Output the [x, y] coordinate of the center of the cell containing the given text.  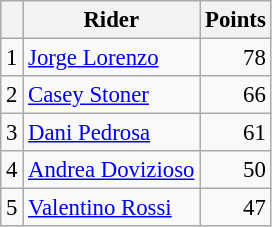
Casey Stoner [112, 95]
Rider [112, 20]
5 [12, 208]
3 [12, 133]
47 [236, 208]
4 [12, 170]
Dani Pedrosa [112, 133]
Valentino Rossi [112, 208]
1 [12, 58]
78 [236, 58]
Jorge Lorenzo [112, 58]
50 [236, 170]
2 [12, 95]
Points [236, 20]
66 [236, 95]
61 [236, 133]
Andrea Dovizioso [112, 170]
